For the text-containing cell, return its midpoint in [x, y] coordinate format. 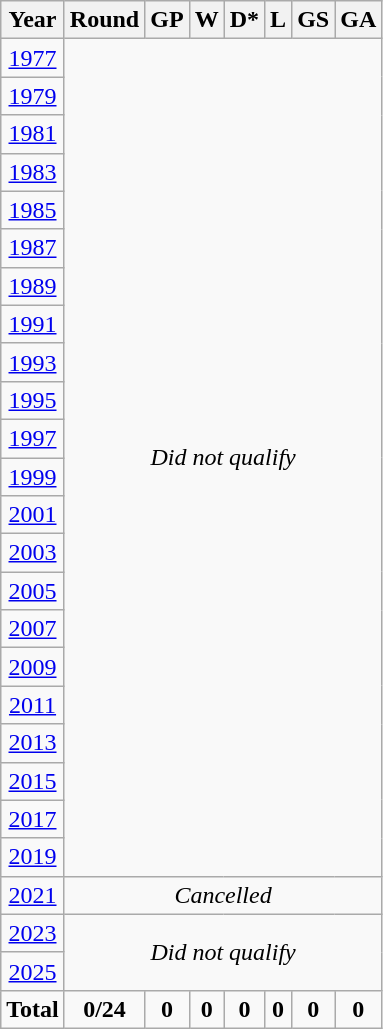
1983 [33, 172]
Round [104, 20]
2005 [33, 591]
1989 [33, 286]
1979 [33, 96]
D* [244, 20]
1993 [33, 362]
1997 [33, 438]
2007 [33, 629]
1981 [33, 134]
GP [167, 20]
1985 [33, 210]
2003 [33, 553]
1987 [33, 248]
GS [314, 20]
2011 [33, 705]
2013 [33, 743]
1991 [33, 324]
L [278, 20]
2025 [33, 971]
2001 [33, 515]
2009 [33, 667]
Year [33, 20]
1995 [33, 400]
2015 [33, 781]
W [206, 20]
2019 [33, 857]
Cancelled [223, 895]
1999 [33, 477]
2023 [33, 933]
GA [358, 20]
1977 [33, 58]
0/24 [104, 1009]
2017 [33, 819]
Total [33, 1009]
2021 [33, 895]
